Determine the [x, y] coordinate at the center of the cell enclosing the given text.  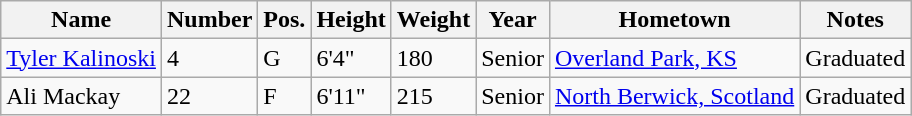
180 [433, 58]
Tyler Kalinoski [82, 58]
4 [209, 58]
22 [209, 96]
Name [82, 20]
F [284, 96]
Overland Park, KS [674, 58]
215 [433, 96]
Hometown [674, 20]
Year [513, 20]
North Berwick, Scotland [674, 96]
6'11" [351, 96]
Pos. [284, 20]
G [284, 58]
Weight [433, 20]
6'4" [351, 58]
Height [351, 20]
Number [209, 20]
Ali Mackay [82, 96]
Notes [856, 20]
